Return (x, y) of the center of cell containing provided text 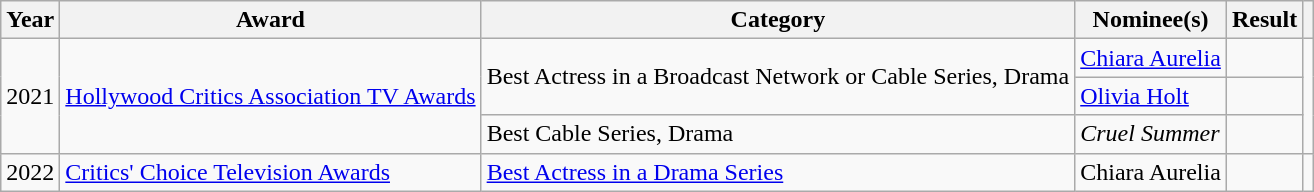
2021 (30, 96)
Result (1264, 20)
Nominee(s) (1151, 20)
Category (778, 20)
Best Actress in a Broadcast Network or Cable Series, Drama (778, 77)
2022 (30, 172)
Best Cable Series, Drama (778, 134)
Year (30, 20)
Best Actress in a Drama Series (778, 172)
Cruel Summer (1151, 134)
Critics' Choice Television Awards (270, 172)
Olivia Holt (1151, 96)
Hollywood Critics Association TV Awards (270, 96)
Award (270, 20)
